Provide the [X, Y] coordinate of the cell's center where the given text is located.  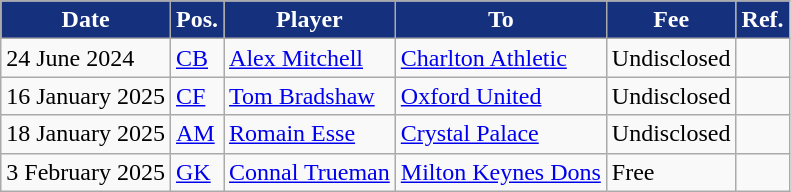
Player [310, 20]
Date [86, 20]
3 February 2025 [86, 172]
Crystal Palace [500, 134]
Pos. [196, 20]
Ref. [762, 20]
18 January 2025 [86, 134]
Free [671, 172]
GK [196, 172]
Milton Keynes Dons [500, 172]
Oxford United [500, 96]
CF [196, 96]
Connal Trueman [310, 172]
Fee [671, 20]
Tom Bradshaw [310, 96]
Charlton Athletic [500, 58]
Alex Mitchell [310, 58]
16 January 2025 [86, 96]
CB [196, 58]
To [500, 20]
Romain Esse [310, 134]
AM [196, 134]
24 June 2024 [86, 58]
